Provide the [x, y] coordinate of the cell's center where the given text is located.  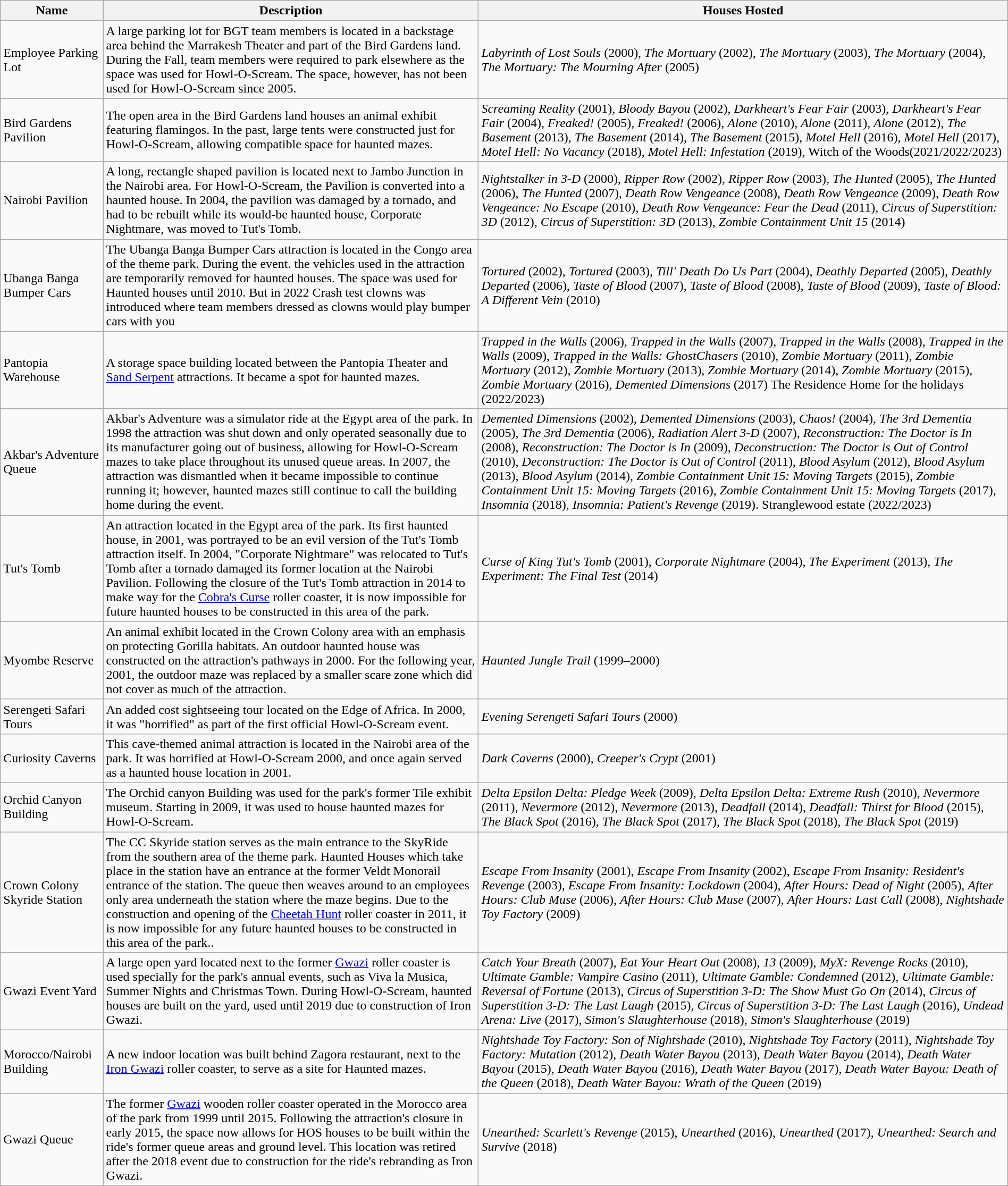
Ubanga Banga Bumper Cars [52, 285]
Bird Gardens Pavilion [52, 130]
Tut's Tomb [52, 568]
Orchid Canyon Building [52, 807]
A storage space building located between the Pantopia Theater and Sand Serpent attractions. It became a spot for haunted mazes. [291, 370]
Dark Caverns (2000), Creeper's Crypt (2001) [743, 758]
Gwazi Queue [52, 1140]
Myombe Reserve [52, 660]
Pantopia Warehouse [52, 370]
A new indoor location was built behind Zagora restaurant, next to the Iron Gwazi roller coaster, to serve as a site for Haunted mazes. [291, 1062]
Employee Parking Lot [52, 60]
Labyrinth of Lost Souls (2000), The Mortuary (2002), The Mortuary (2003), The Mortuary (2004), The Mortuary: The Mourning After (2005) [743, 60]
Crown Colony Skyride Station [52, 892]
An added cost sightseeing tour located on the Edge of Africa. In 2000, it was "horrified" as part of the first official Howl-O-Scream event. [291, 717]
Curiosity Caverns [52, 758]
Morocco/Nairobi Building [52, 1062]
Name [52, 11]
Curse of King Tut's Tomb (2001), Corporate Nightmare (2004), The Experiment (2013), The Experiment: The Final Test (2014) [743, 568]
Akbar's Adventure Queue [52, 462]
Serengeti Safari Tours [52, 717]
Haunted Jungle Trail (1999–2000) [743, 660]
Gwazi Event Yard [52, 991]
Description [291, 11]
Unearthed: Scarlett's Revenge (2015), Unearthed (2016), Unearthed (2017), Unearthed: Search and Survive (2018) [743, 1140]
Houses Hosted [743, 11]
Nairobi Pavilion [52, 200]
Evening Serengeti Safari Tours (2000) [743, 717]
